Search for the cell housing the specified text and yield its [X, Y] center coordinate. 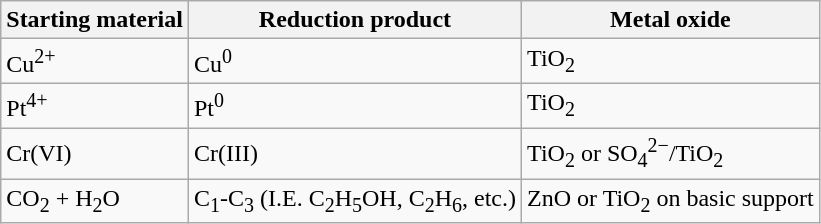
C1-C3 (I.E. C2H5OH, C2H6, etc.) [354, 201]
Starting material [95, 20]
Pt4+ [95, 106]
Cr(VI) [95, 154]
Reduction product [354, 20]
Cr(III) [354, 154]
Cu0 [354, 62]
Cu2+ [95, 62]
CO2 + H2O [95, 201]
TiO2 or SO42−/TiO2 [671, 154]
Metal oxide [671, 20]
Pt0 [354, 106]
ZnO or TiO2 on basic support [671, 201]
